Scan for the cell matching the given text and deliver its (X, Y) coordinate at center. 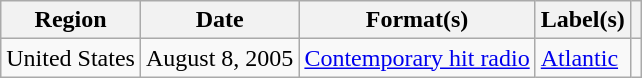
August 8, 2005 (219, 58)
Contemporary hit radio (417, 58)
Date (219, 20)
Atlantic (582, 58)
Label(s) (582, 20)
Region (71, 20)
Format(s) (417, 20)
United States (71, 58)
